Extract the (X, Y) coordinate from the center of the cell holding the provided text.  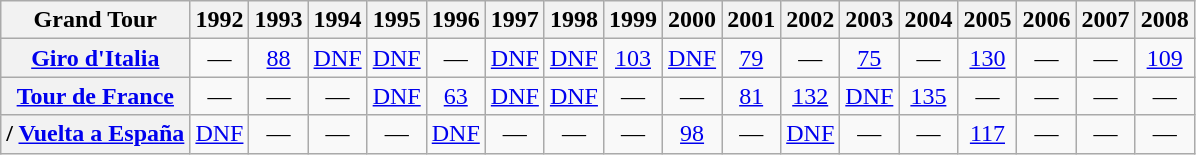
1995 (396, 20)
1998 (574, 20)
103 (632, 58)
88 (278, 58)
2007 (1106, 20)
117 (988, 134)
1994 (338, 20)
2002 (810, 20)
Grand Tour (96, 20)
109 (1164, 58)
2003 (870, 20)
1997 (514, 20)
1996 (456, 20)
1993 (278, 20)
2000 (692, 20)
2006 (1046, 20)
135 (928, 96)
79 (752, 58)
2008 (1164, 20)
2001 (752, 20)
Giro d'Italia (96, 58)
/ Vuelta a España (96, 134)
132 (810, 96)
63 (456, 96)
130 (988, 58)
Tour de France (96, 96)
2005 (988, 20)
2004 (928, 20)
75 (870, 58)
98 (692, 134)
1992 (220, 20)
81 (752, 96)
1999 (632, 20)
